Locate the cell with the specified text and output its (X, Y) center coordinate. 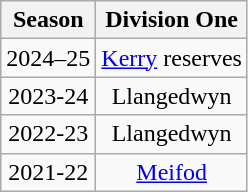
Meifod (172, 172)
2023-24 (48, 96)
Division One (172, 20)
2021-22 (48, 172)
Season (48, 20)
2024–25 (48, 58)
2022-23 (48, 134)
Kerry reserves (172, 58)
